Capture the cell that displays the provided text and extract its [X, Y] central coordinate. 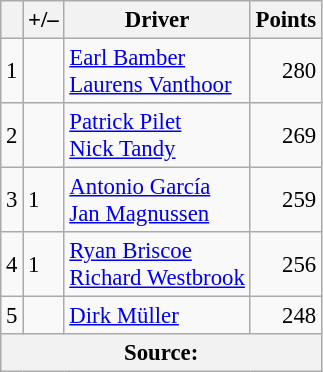
256 [286, 264]
Ryan Briscoe Richard Westbrook [157, 264]
2 [12, 136]
3 [12, 200]
Patrick Pilet Nick Tandy [157, 136]
248 [286, 316]
Points [286, 20]
Dirk Müller [157, 316]
280 [286, 72]
269 [286, 136]
Earl Bamber Laurens Vanthoor [157, 72]
+/– [44, 20]
Driver [157, 20]
259 [286, 200]
Antonio García Jan Magnussen [157, 200]
Source: [162, 353]
5 [12, 316]
4 [12, 264]
